Identify which cell holds the provided text, then report its [x, y] central coordinate. 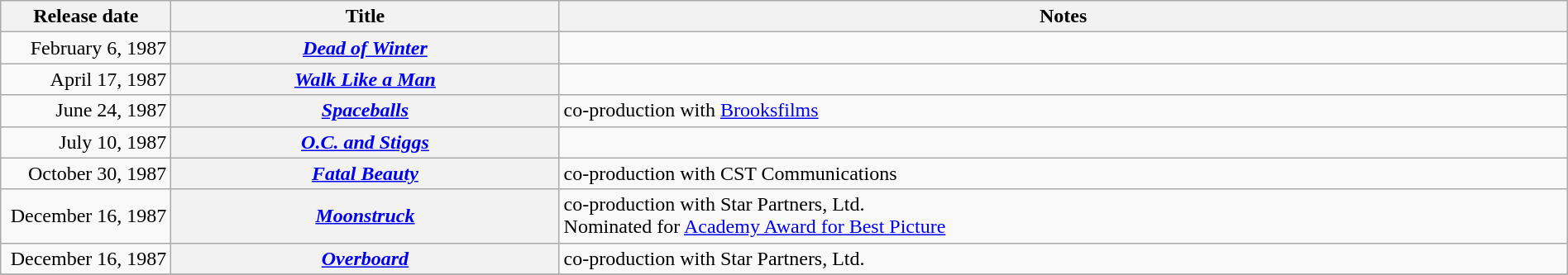
Release date [86, 17]
Overboard [366, 258]
June 24, 1987 [86, 111]
Walk Like a Man [366, 79]
Title [366, 17]
February 6, 1987 [86, 48]
co-production with Brooksfilms [1064, 111]
Spaceballs [366, 111]
Moonstruck [366, 216]
Dead of Winter [366, 48]
Notes [1064, 17]
O.C. and Stiggs [366, 142]
co-production with CST Communications [1064, 173]
co-production with Star Partners, Ltd. [1064, 258]
Fatal Beauty [366, 173]
October 30, 1987 [86, 173]
co-production with Star Partners, Ltd.Nominated for Academy Award for Best Picture [1064, 216]
April 17, 1987 [86, 79]
July 10, 1987 [86, 142]
